Pinpoint the cell where the given text exists, returning its (x, y) midpoint coordinate. 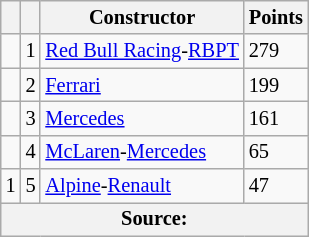
4 (31, 152)
McLaren-Mercedes (142, 152)
279 (276, 51)
Ferrari (142, 85)
Red Bull Racing-RBPT (142, 51)
2 (31, 85)
161 (276, 118)
3 (31, 118)
Points (276, 17)
Mercedes (142, 118)
199 (276, 85)
Alpine-Renault (142, 186)
47 (276, 186)
Constructor (142, 17)
Source: (154, 219)
65 (276, 152)
5 (31, 186)
